Detect which cell encompasses the target text, then output its [x, y] center coordinate. 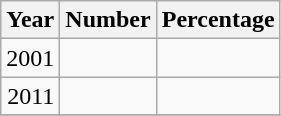
2001 [30, 58]
2011 [30, 96]
Number [108, 20]
Percentage [218, 20]
Year [30, 20]
